Output the [x, y] coordinate of the center of the cell containing the given text.  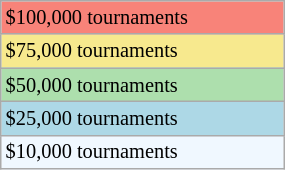
$100,000 tournaments [142, 17]
$10,000 tournaments [142, 152]
$25,000 tournaments [142, 118]
$75,000 tournaments [142, 51]
$50,000 tournaments [142, 85]
